Return [x, y] of the center of cell containing provided text 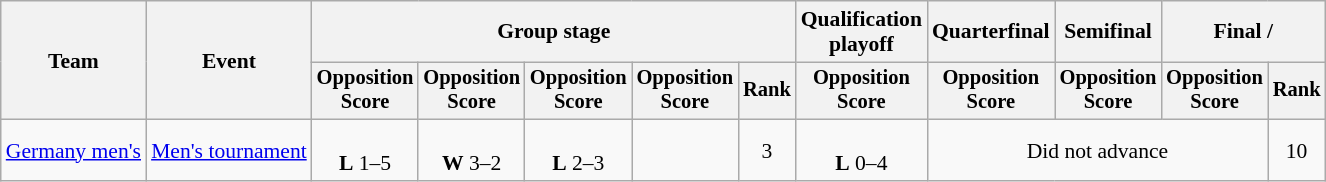
Semifinal [1108, 32]
Event [229, 60]
Qualificationplayoff [862, 32]
Team [74, 60]
W 3–2 [472, 150]
Final / [1243, 32]
L 0–4 [862, 150]
Quarterfinal [991, 32]
Group stage [554, 32]
Germany men's [74, 150]
L 2–3 [578, 150]
Men's tournament [229, 150]
L 1–5 [366, 150]
10 [1297, 150]
Did not advance [1098, 150]
3 [767, 150]
